Determine the [X, Y] coordinate at the center of the cell enclosing the given text.  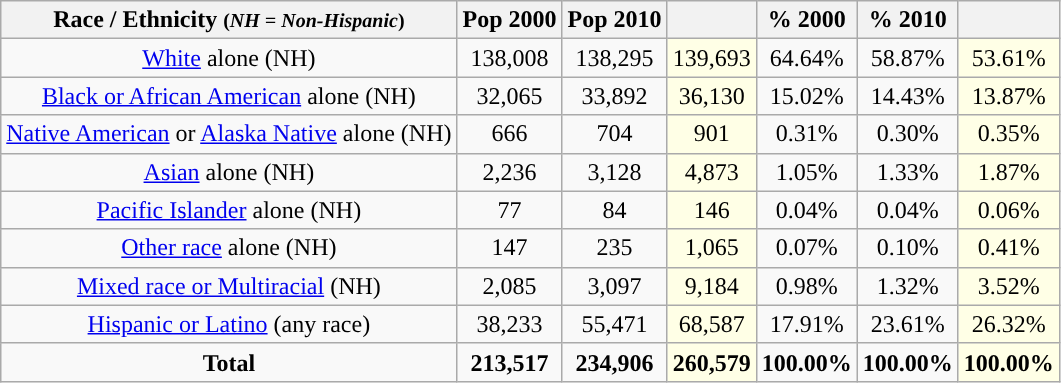
32,065 [510, 96]
53.61% [1008, 58]
0.98% [806, 286]
Asian alone (NH) [229, 172]
Native American or Alaska Native alone (NH) [229, 134]
235 [614, 248]
1.05% [806, 172]
38,233 [510, 324]
146 [712, 210]
3,128 [614, 172]
0.35% [1008, 134]
0.06% [1008, 210]
15.02% [806, 96]
1.32% [908, 286]
Hispanic or Latino (any race) [229, 324]
213,517 [510, 362]
17.91% [806, 324]
138,008 [510, 58]
0.31% [806, 134]
Total [229, 362]
0.10% [908, 248]
901 [712, 134]
1.87% [1008, 172]
139,693 [712, 58]
33,892 [614, 96]
58.87% [908, 58]
13.87% [1008, 96]
0.07% [806, 248]
68,587 [712, 324]
3,097 [614, 286]
704 [614, 134]
4,873 [712, 172]
55,471 [614, 324]
14.43% [908, 96]
0.41% [1008, 248]
Pacific Islander alone (NH) [229, 210]
2,085 [510, 286]
Mixed race or Multiracial (NH) [229, 286]
138,295 [614, 58]
Pop 2010 [614, 20]
Black or African American alone (NH) [229, 96]
1.33% [908, 172]
Race / Ethnicity (NH = Non-Hispanic) [229, 20]
234,906 [614, 362]
64.64% [806, 58]
77 [510, 210]
White alone (NH) [229, 58]
Other race alone (NH) [229, 248]
% 2000 [806, 20]
84 [614, 210]
% 2010 [908, 20]
26.32% [1008, 324]
0.30% [908, 134]
3.52% [1008, 286]
260,579 [712, 362]
666 [510, 134]
23.61% [908, 324]
36,130 [712, 96]
147 [510, 248]
Pop 2000 [510, 20]
2,236 [510, 172]
9,184 [712, 286]
1,065 [712, 248]
